Determine the (x, y) coordinate at the center of the cell enclosing the given text.  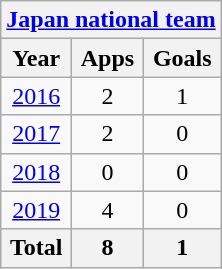
8 (108, 248)
2018 (36, 172)
Total (36, 248)
2017 (36, 134)
2016 (36, 96)
Goals (182, 58)
4 (108, 210)
Year (36, 58)
Japan national team (111, 20)
2019 (36, 210)
Apps (108, 58)
